Detect which cell encompasses the target text, then output its [x, y] center coordinate. 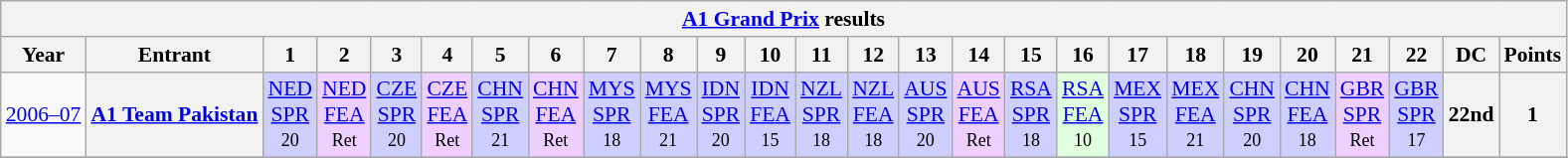
8 [668, 55]
11 [821, 55]
GBRSPR17 [1416, 115]
IDNSPR20 [722, 115]
21 [1362, 55]
NEDSPR20 [289, 115]
2 [344, 55]
A1 Team Pakistan [174, 115]
IDNFEA15 [770, 115]
CHNFEA18 [1307, 115]
MYSSPR18 [612, 115]
CHNFEARet [556, 115]
Year [44, 55]
A1 Grand Prix results [784, 19]
16 [1083, 55]
CHNSPR21 [500, 115]
GBRSPRRet [1362, 115]
CHNSPR20 [1252, 115]
NZLSPR18 [821, 115]
2006–07 [44, 115]
MYSFEA21 [668, 115]
7 [612, 55]
Points [1533, 55]
Entrant [174, 55]
14 [978, 55]
22 [1416, 55]
12 [873, 55]
6 [556, 55]
22nd [1472, 115]
NEDFEARet [344, 115]
4 [447, 55]
MEXSPR15 [1137, 115]
NZLFEA18 [873, 115]
RSAFEA10 [1083, 115]
DC [1472, 55]
CZEFEARet [447, 115]
AUSFEARet [978, 115]
15 [1031, 55]
13 [925, 55]
MEXFEA21 [1195, 115]
9 [722, 55]
17 [1137, 55]
3 [396, 55]
RSASPR18 [1031, 115]
20 [1307, 55]
5 [500, 55]
18 [1195, 55]
19 [1252, 55]
CZESPR20 [396, 115]
AUSSPR20 [925, 115]
10 [770, 55]
